Return the [X, Y] coordinate for the center point of the cell that contains the specified text.  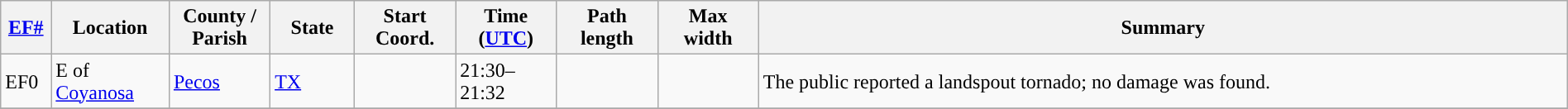
The public reported a landspout tornado; no damage was found. [1163, 81]
Location [111, 28]
Pecos [219, 81]
Summary [1163, 28]
21:30–21:32 [506, 81]
Time (UTC) [506, 28]
Max width [708, 28]
EF# [26, 28]
E of Coyanosa [111, 81]
TX [313, 81]
EF0 [26, 81]
County / Parish [219, 28]
Path length [607, 28]
Start Coord. [404, 28]
State [313, 28]
